From the cell containing the given text, extract its center point as (X, Y) coordinate. 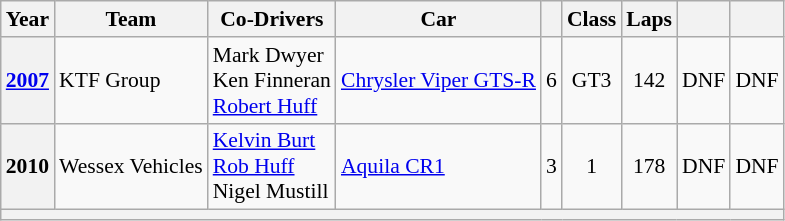
Wessex Vehicles (131, 166)
6 (552, 80)
KTF Group (131, 80)
2010 (28, 166)
142 (649, 80)
178 (649, 166)
Car (438, 19)
Team (131, 19)
1 (592, 166)
3 (552, 166)
Year (28, 19)
2007 (28, 80)
Kelvin Burt Rob Huff Nigel Mustill (272, 166)
Chrysler Viper GTS-R (438, 80)
Class (592, 19)
Mark Dwyer Ken Finneran Robert Huff (272, 80)
Co-Drivers (272, 19)
Aquila CR1 (438, 166)
GT3 (592, 80)
Laps (649, 19)
